Output the (X, Y) coordinate of the center of the cell containing the given text.  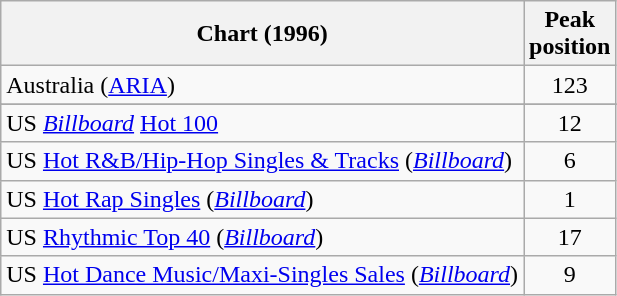
Peakposition (570, 34)
123 (570, 85)
US Hot Dance Music/Maxi-Singles Sales (Billboard) (262, 275)
17 (570, 237)
US Billboard Hot 100 (262, 123)
6 (570, 161)
Australia (ARIA) (262, 85)
US Hot Rap Singles (Billboard) (262, 199)
9 (570, 275)
US Rhythmic Top 40 (Billboard) (262, 237)
12 (570, 123)
Chart (1996) (262, 34)
US Hot R&B/Hip-Hop Singles & Tracks (Billboard) (262, 161)
1 (570, 199)
